Return [X, Y] of the center of cell containing provided text 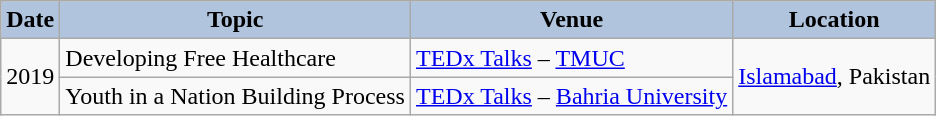
Venue [571, 20]
Islamabad, Pakistan [834, 77]
Location [834, 20]
Date [30, 20]
TEDx Talks – Bahria University [571, 96]
Youth in a Nation Building Process [236, 96]
TEDx Talks – TMUC [571, 58]
Developing Free Healthcare [236, 58]
Topic [236, 20]
2019 [30, 77]
